For the text-containing cell, return its midpoint in (X, Y) coordinate format. 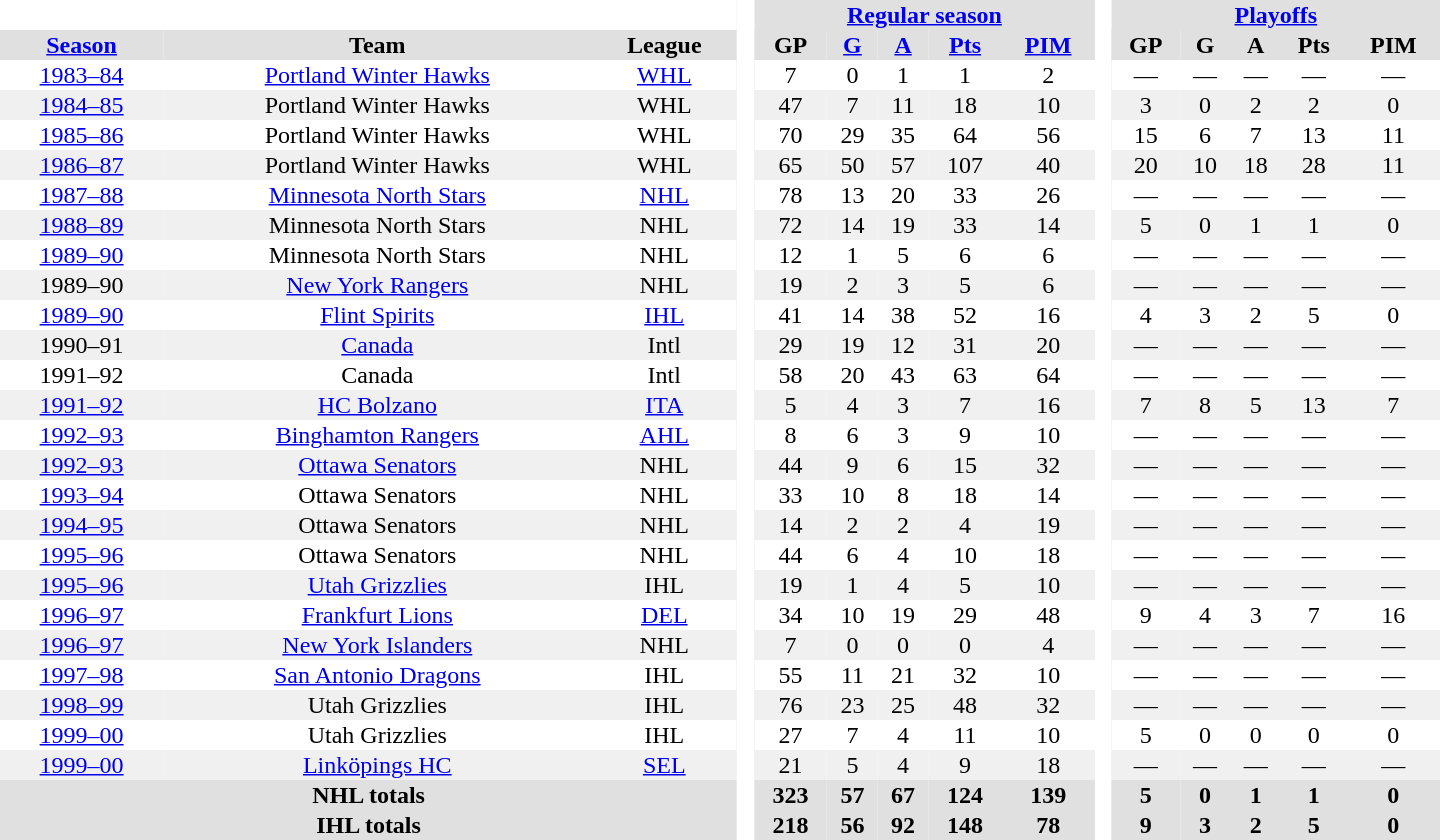
26 (1048, 195)
70 (790, 135)
Season (82, 45)
1990–91 (82, 345)
27 (790, 735)
1984–85 (82, 105)
Flint Spirits (377, 315)
23 (852, 705)
139 (1048, 795)
1983–84 (82, 75)
1988–89 (82, 225)
76 (790, 705)
40 (1048, 165)
Team (377, 45)
IHL totals (368, 825)
35 (904, 135)
Regular season (924, 15)
92 (904, 825)
1998–99 (82, 705)
124 (964, 795)
58 (790, 375)
65 (790, 165)
50 (852, 165)
1987–88 (82, 195)
Linköpings HC (377, 765)
67 (904, 795)
Frankfurt Lions (377, 615)
148 (964, 825)
New York Rangers (377, 285)
1985–86 (82, 135)
218 (790, 825)
ITA (664, 405)
55 (790, 675)
HC Bolzano (377, 405)
323 (790, 795)
San Antonio Dragons (377, 675)
League (664, 45)
107 (964, 165)
AHL (664, 435)
72 (790, 225)
38 (904, 315)
1993–94 (82, 495)
52 (964, 315)
28 (1314, 165)
New York Islanders (377, 645)
25 (904, 705)
1997–98 (82, 675)
31 (964, 345)
41 (790, 315)
43 (904, 375)
47 (790, 105)
34 (790, 615)
1986–87 (82, 165)
DEL (664, 615)
1994–95 (82, 525)
Playoffs (1276, 15)
NHL totals (368, 795)
SEL (664, 765)
63 (964, 375)
Binghamton Rangers (377, 435)
